Capture the cell that displays the provided text and extract its (X, Y) central coordinate. 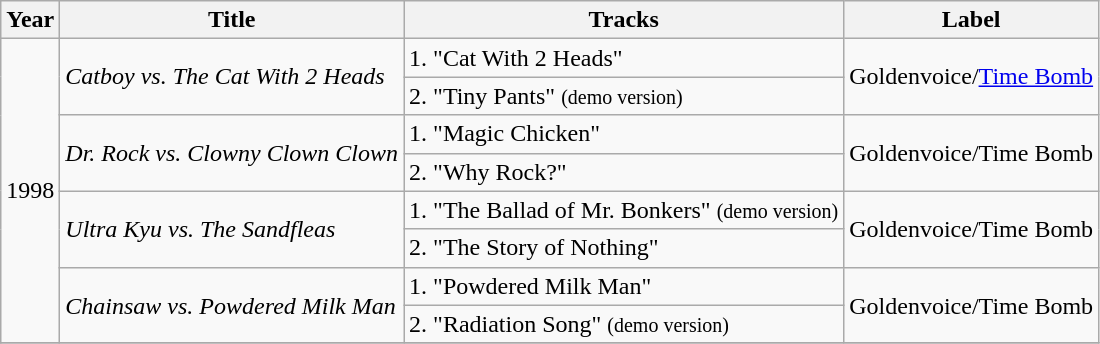
2. "The Story of Nothing" (624, 248)
2. "Tiny Pants" (demo version) (624, 96)
1998 (30, 191)
1. "Powdered Milk Man" (624, 286)
Chainsaw vs. Powdered Milk Man (232, 305)
Tracks (624, 20)
Label (972, 20)
Title (232, 20)
Year (30, 20)
1. "Cat With 2 Heads" (624, 58)
Ultra Kyu vs. The Sandfleas (232, 229)
Dr. Rock vs. Clowny Clown Clown (232, 153)
1. "The Ballad of Mr. Bonkers" (demo version) (624, 210)
2. "Radiation Song" (demo version) (624, 324)
2. "Why Rock?" (624, 172)
Catboy vs. The Cat With 2 Heads (232, 77)
1. "Magic Chicken" (624, 134)
